Search for the cell housing the specified text and yield its [x, y] center coordinate. 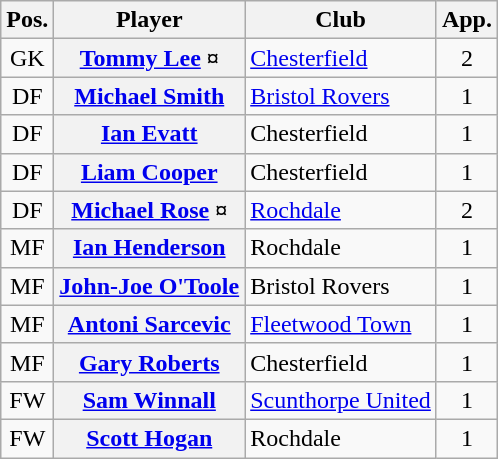
Gary Roberts [150, 362]
Club [341, 20]
Michael Rose ¤ [150, 210]
Liam Cooper [150, 172]
Scunthorpe United [341, 400]
Player [150, 20]
Sam Winnall [150, 400]
Scott Hogan [150, 438]
Tommy Lee ¤ [150, 58]
Fleetwood Town [341, 324]
Antoni Sarcevic [150, 324]
John-Joe O'Toole [150, 286]
Michael Smith [150, 96]
Ian Henderson [150, 248]
Pos. [28, 20]
GK [28, 58]
App. [466, 20]
Ian Evatt [150, 134]
